Capture the cell that displays the provided text and extract its (x, y) central coordinate. 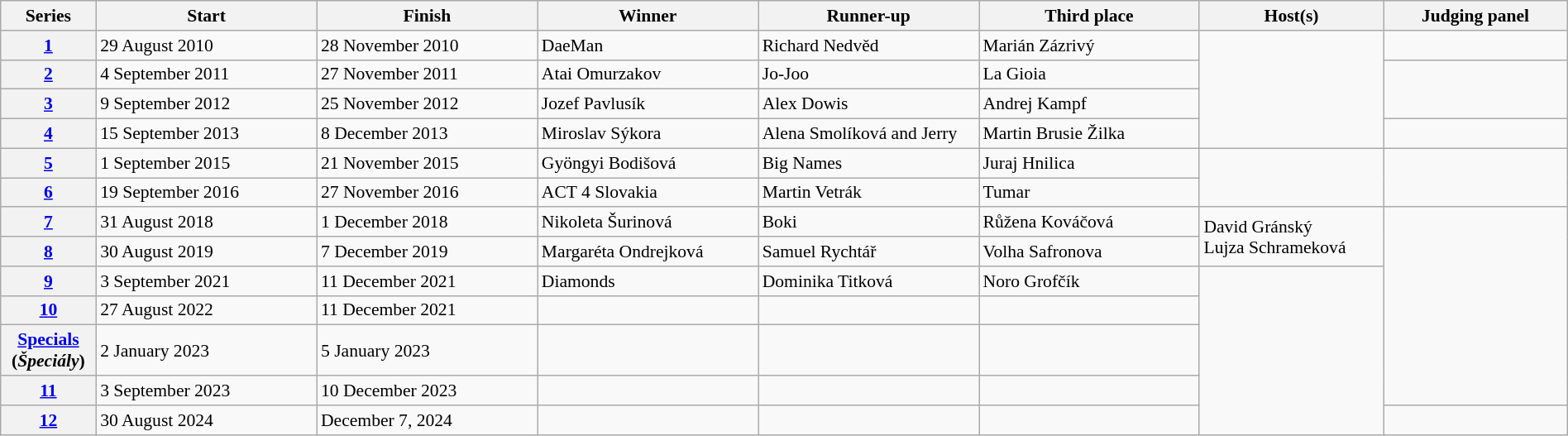
Third place (1090, 16)
27 November 2016 (427, 193)
Specials (Špeciály) (48, 351)
Finish (427, 16)
Margaréta Ondrejková (648, 252)
Judging panel (1475, 16)
25 November 2012 (427, 104)
27 August 2022 (207, 310)
Martin Brusie Žilka (1090, 134)
Big Names (868, 163)
ACT 4 Slovakia (648, 193)
Volha Safronova (1090, 252)
La Gioia (1090, 74)
29 August 2010 (207, 46)
30 August 2019 (207, 252)
Boki (868, 223)
Juraj Hnilica (1090, 163)
Alex Dowis (868, 104)
December 7, 2024 (427, 420)
Runner-up (868, 16)
3 (48, 104)
Tumar (1090, 193)
Series (48, 16)
Martin Vetrák (868, 193)
10 (48, 310)
3 September 2021 (207, 281)
30 August 2024 (207, 420)
9 September 2012 (207, 104)
Miroslav Sýkora (648, 134)
Start (207, 16)
2 (48, 74)
27 November 2011 (427, 74)
Nikoleta Šurinová (648, 223)
1 December 2018 (427, 223)
12 (48, 420)
7 December 2019 (427, 252)
Gyöngyi Bodišová (648, 163)
Jozef Pavlusík (648, 104)
4 (48, 134)
21 November 2015 (427, 163)
7 (48, 223)
Alena Smolíková and Jerry (868, 134)
Andrej Kampf (1090, 104)
9 (48, 281)
5 January 2023 (427, 351)
Jo-Joo (868, 74)
5 (48, 163)
Dominika Titková (868, 281)
Host(s) (1291, 16)
Samuel Rychtář (868, 252)
DaeMan (648, 46)
6 (48, 193)
28 November 2010 (427, 46)
Atai Omurzakov (648, 74)
11 (48, 390)
1 September 2015 (207, 163)
3 September 2023 (207, 390)
2 January 2023 (207, 351)
1 (48, 46)
Winner (648, 16)
Diamonds (648, 281)
10 December 2023 (427, 390)
8 December 2013 (427, 134)
David GránskýLujza Schrameková (1291, 237)
Marián Zázrivý (1090, 46)
Růžena Kováčová (1090, 223)
15 September 2013 (207, 134)
4 September 2011 (207, 74)
19 September 2016 (207, 193)
Noro Grofčík (1090, 281)
Richard Nedvěd (868, 46)
8 (48, 252)
31 August 2018 (207, 223)
